Search for the cell housing the specified text and yield its (X, Y) center coordinate. 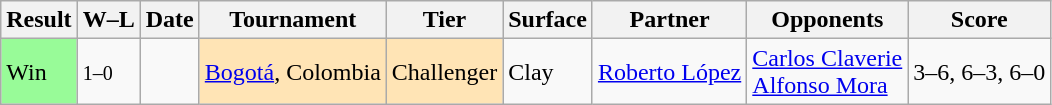
Score (980, 20)
Clay (548, 72)
3–6, 6–3, 6–0 (980, 72)
Roberto López (669, 72)
Date (170, 20)
Surface (548, 20)
Tournament (292, 20)
Carlos Claverie Alfonso Mora (828, 72)
W–L (108, 20)
Win (39, 72)
Bogotá, Colombia (292, 72)
Opponents (828, 20)
1–0 (108, 72)
Result (39, 20)
Challenger (444, 72)
Partner (669, 20)
Tier (444, 20)
